Extract the (X, Y) coordinate from the center of the cell holding the provided text.  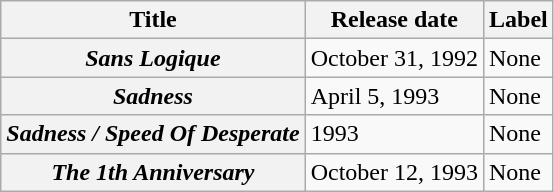
Sadness / Speed Of Desperate (153, 134)
October 12, 1993 (394, 172)
The 1th Anniversary (153, 172)
1993 (394, 134)
Sadness (153, 96)
Sans Logique (153, 58)
Title (153, 20)
Label (518, 20)
April 5, 1993 (394, 96)
Release date (394, 20)
October 31, 1992 (394, 58)
